Locate the cell with the specified text and output its [X, Y] center coordinate. 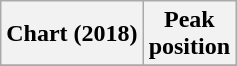
Peak position [189, 34]
Chart (2018) [72, 34]
